Provide the [x, y] coordinate of the cell's center where the given text is located.  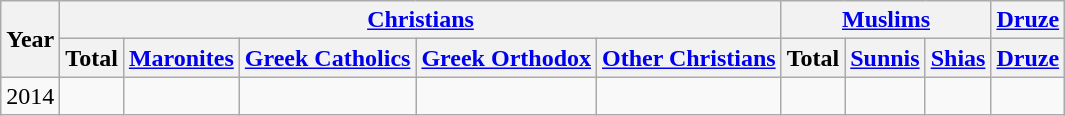
Sunnis [885, 58]
Greek Catholics [328, 58]
Maronites [181, 58]
Other Christians [690, 58]
Christians [420, 20]
Year [30, 39]
Muslims [886, 20]
2014 [30, 96]
Shias [958, 58]
Greek Orthodox [506, 58]
